Output the [x, y] coordinate of the center of the cell containing the given text.  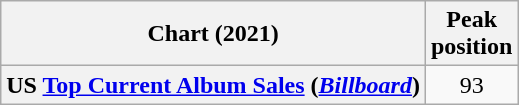
Chart (2021) [214, 34]
Peakposition [471, 34]
93 [471, 85]
US Top Current Album Sales (Billboard) [214, 85]
